Return the (X, Y) coordinate for the center point of the cell that contains the specified text.  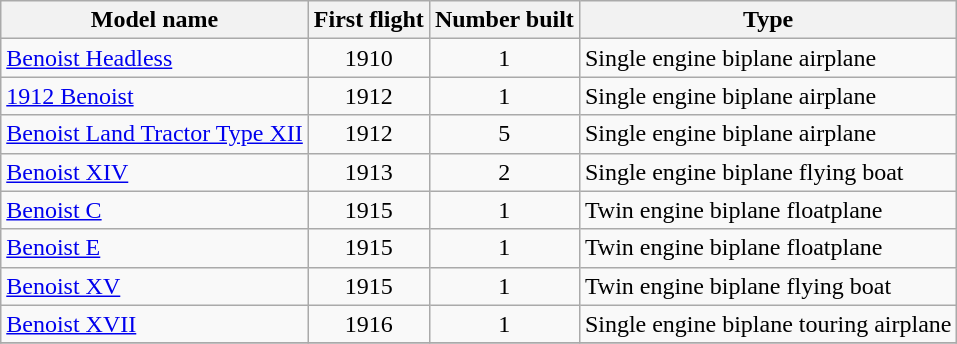
Single engine biplane touring airplane (768, 324)
First flight (368, 20)
Benoist Headless (155, 58)
Model name (155, 20)
Twin engine biplane flying boat (768, 286)
Benoist C (155, 210)
Benoist Land Tractor Type XII (155, 134)
1910 (368, 58)
Number built (504, 20)
2 (504, 172)
Benoist XV (155, 286)
1916 (368, 324)
1912 Benoist (155, 96)
Benoist XIV (155, 172)
5 (504, 134)
Type (768, 20)
Single engine biplane flying boat (768, 172)
1913 (368, 172)
Benoist E (155, 248)
Benoist XVII (155, 324)
